Find where the given text appears and provide that cell's center as [X, Y] coordinate. 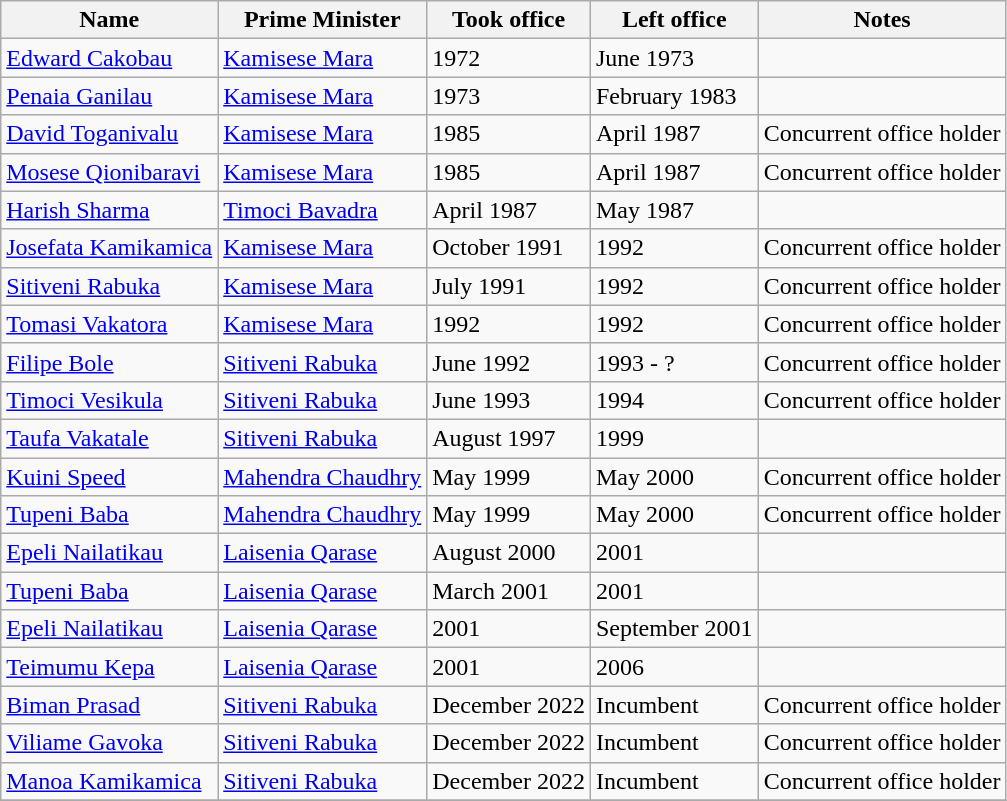
September 2001 [674, 629]
Manoa Kamikamica [110, 781]
Viliame Gavoka [110, 743]
Filipe Bole [110, 362]
May 1987 [674, 210]
Mosese Qionibaravi [110, 172]
2006 [674, 667]
Took office [509, 20]
February 1983 [674, 96]
Notes [882, 20]
1999 [674, 438]
1994 [674, 400]
Josefata Kamikamica [110, 248]
Taufa Vakatale [110, 438]
Timoci Bavadra [322, 210]
1993 - ? [674, 362]
1972 [509, 58]
Harish Sharma [110, 210]
August 2000 [509, 553]
Name [110, 20]
June 1993 [509, 400]
Tomasi Vakatora [110, 324]
Prime Minister [322, 20]
August 1997 [509, 438]
Edward Cakobau [110, 58]
Kuini Speed [110, 477]
Biman Prasad [110, 705]
June 1992 [509, 362]
July 1991 [509, 286]
Left office [674, 20]
Penaia Ganilau [110, 96]
1973 [509, 96]
October 1991 [509, 248]
Timoci Vesikula [110, 400]
Teimumu Kepa [110, 667]
March 2001 [509, 591]
David Toganivalu [110, 134]
June 1973 [674, 58]
